Return the [x, y] coordinate for the center point of the cell that contains the specified text.  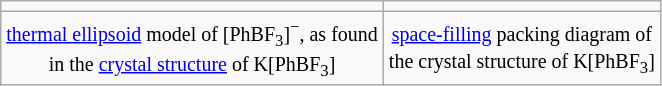
thermal ellipsoid model of [PhBF3]−, as foundin the crystal structure of K[PhBF3] [192, 48]
space-filling packing diagram ofthe crystal structure of K[PhBF3] [522, 48]
